From the cell containing the given text, extract its center point as [x, y] coordinate. 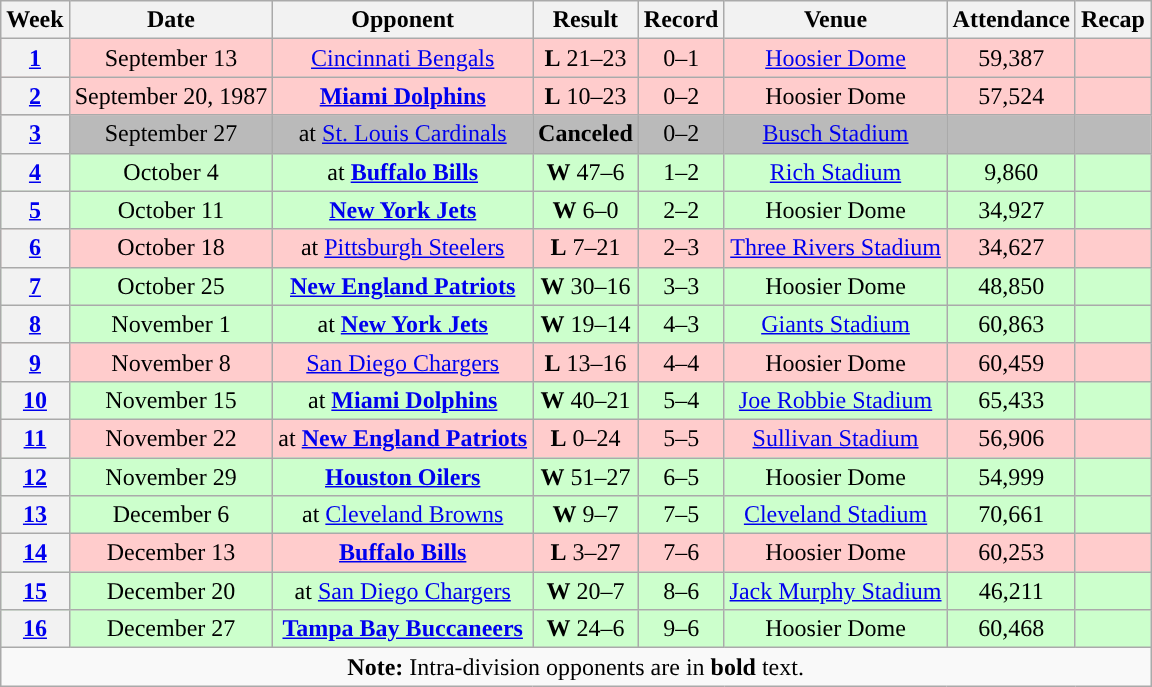
at Miami Dolphins [403, 400]
November 29 [171, 477]
16 [35, 629]
November 22 [171, 438]
December 13 [171, 553]
Sullivan Stadium [836, 438]
at New York Jets [403, 324]
59,387 [1011, 58]
Joe Robbie Stadium [836, 400]
at Cleveland Browns [403, 515]
4–3 [681, 324]
9 [35, 362]
12 [35, 477]
Miami Dolphins [403, 96]
W 20–7 [586, 591]
September 27 [171, 134]
at New England Patriots [403, 438]
December 27 [171, 629]
November 8 [171, 362]
Houston Oilers [403, 477]
October 18 [171, 248]
7 [35, 286]
5–5 [681, 438]
4–4 [681, 362]
Canceled [586, 134]
6 [35, 248]
at St. Louis Cardinals [403, 134]
W 40–21 [586, 400]
W 47–6 [586, 172]
September 20, 1987 [171, 96]
48,850 [1011, 286]
4 [35, 172]
3–3 [681, 286]
3 [35, 134]
October 25 [171, 286]
November 15 [171, 400]
Recap [1112, 20]
65,433 [1011, 400]
W 9–7 [586, 515]
L 21–23 [586, 58]
1–2 [681, 172]
54,999 [1011, 477]
Venue [836, 20]
September 13 [171, 58]
Attendance [1011, 20]
60,863 [1011, 324]
1 [35, 58]
Cleveland Stadium [836, 515]
0–1 [681, 58]
15 [35, 591]
L 13–16 [586, 362]
Tampa Bay Buccaneers [403, 629]
Busch Stadium [836, 134]
Date [171, 20]
13 [35, 515]
10 [35, 400]
8 [35, 324]
60,459 [1011, 362]
at San Diego Chargers [403, 591]
70,661 [1011, 515]
60,468 [1011, 629]
L 7–21 [586, 248]
October 4 [171, 172]
at Pittsburgh Steelers [403, 248]
at Buffalo Bills [403, 172]
14 [35, 553]
W 30–16 [586, 286]
W 19–14 [586, 324]
7–5 [681, 515]
Cincinnati Bengals [403, 58]
Note: Intra-division opponents are in bold text. [576, 667]
W 24–6 [586, 629]
Jack Murphy Stadium [836, 591]
2–2 [681, 210]
W 6–0 [586, 210]
L 3–27 [586, 553]
8–6 [681, 591]
7–6 [681, 553]
9,860 [1011, 172]
Buffalo Bills [403, 553]
W 51–27 [586, 477]
2–3 [681, 248]
December 20 [171, 591]
L 0–24 [586, 438]
October 11 [171, 210]
6–5 [681, 477]
56,906 [1011, 438]
Result [586, 20]
Week [35, 20]
Three Rivers Stadium [836, 248]
New England Patriots [403, 286]
Record [681, 20]
November 1 [171, 324]
11 [35, 438]
34,927 [1011, 210]
57,524 [1011, 96]
Rich Stadium [836, 172]
5 [35, 210]
December 6 [171, 515]
Giants Stadium [836, 324]
34,627 [1011, 248]
Opponent [403, 20]
San Diego Chargers [403, 362]
5–4 [681, 400]
L 10–23 [586, 96]
60,253 [1011, 553]
46,211 [1011, 591]
New York Jets [403, 210]
2 [35, 96]
9–6 [681, 629]
